Provide the [X, Y] coordinate of the cell's center where the given text is located.  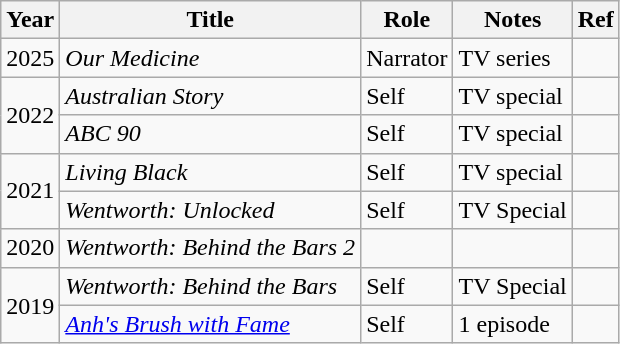
Our Medicine [210, 58]
Wentworth: Behind the Bars 2 [210, 248]
Living Black [210, 172]
Wentworth: Unlocked [210, 210]
Role [407, 20]
2021 [30, 191]
2022 [30, 115]
Ref [596, 20]
Narrator [407, 58]
Notes [512, 20]
2020 [30, 248]
Title [210, 20]
Anh's Brush with Fame [210, 324]
1 episode [512, 324]
Wentworth: Behind the Bars [210, 286]
Australian Story [210, 96]
2019 [30, 305]
2025 [30, 58]
TV series [512, 58]
Year [30, 20]
ABC 90 [210, 134]
